Locate the cell with the specified text and output its (x, y) center coordinate. 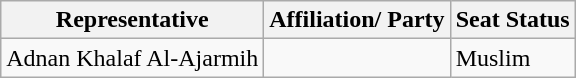
Muslim (512, 58)
Adnan Khalaf Al-Ajarmih (132, 58)
Seat Status (512, 20)
Representative (132, 20)
Affiliation/ Party (357, 20)
